Locate the cell with the specified text and output its (x, y) center coordinate. 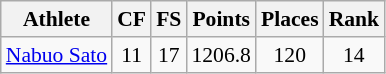
CF (132, 19)
17 (168, 55)
120 (290, 55)
FS (168, 19)
14 (354, 55)
Places (290, 19)
11 (132, 55)
Athlete (56, 19)
Points (220, 19)
Nabuo Sato (56, 55)
Rank (354, 19)
1206.8 (220, 55)
